Pinpoint the cell where the given text exists, returning its [X, Y] midpoint coordinate. 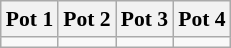
Pot 3 [144, 19]
Pot 2 [86, 19]
Pot 4 [202, 19]
Pot 1 [30, 19]
